Output the (X, Y) coordinate of the center of the cell containing the given text.  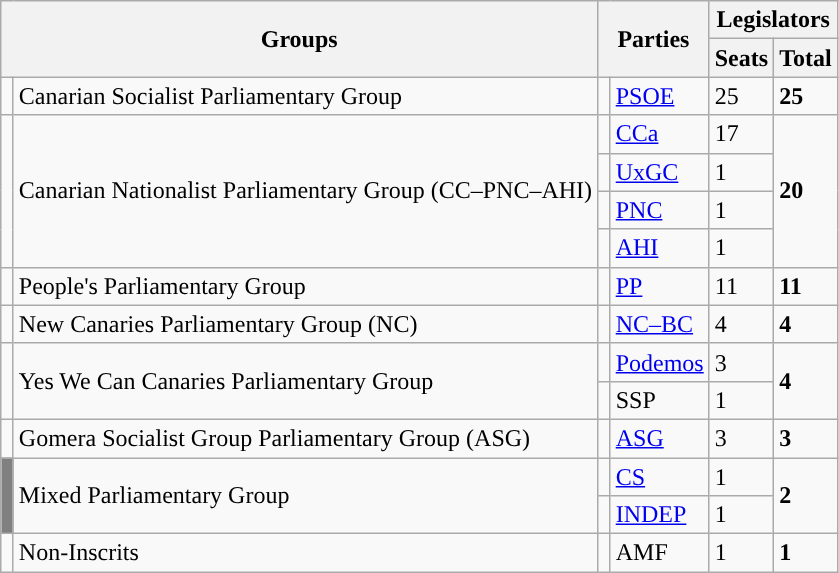
2 (806, 496)
Gomera Socialist Group Parliamentary Group (ASG) (305, 438)
Groups (300, 39)
Canarian Socialist Parliamentary Group (305, 96)
UxGC (660, 172)
17 (741, 134)
PNC (660, 210)
NC–BC (660, 324)
AMF (660, 553)
New Canaries Parliamentary Group (NC) (305, 324)
Non-Inscrits (305, 553)
Mixed Parliamentary Group (305, 496)
CCa (660, 134)
Legislators (773, 20)
Yes We Can Canaries Parliamentary Group (305, 381)
Canarian Nationalist Parliamentary Group (CC–PNC–AHI) (305, 191)
AHI (660, 248)
People's Parliamentary Group (305, 286)
Podemos (660, 362)
SSP (660, 400)
ASG (660, 438)
Seats (741, 58)
PSOE (660, 96)
INDEP (660, 515)
PP (660, 286)
Parties (654, 39)
CS (660, 477)
Total (806, 58)
20 (806, 191)
